Return the [x, y] coordinate for the center point of the cell that contains the specified text.  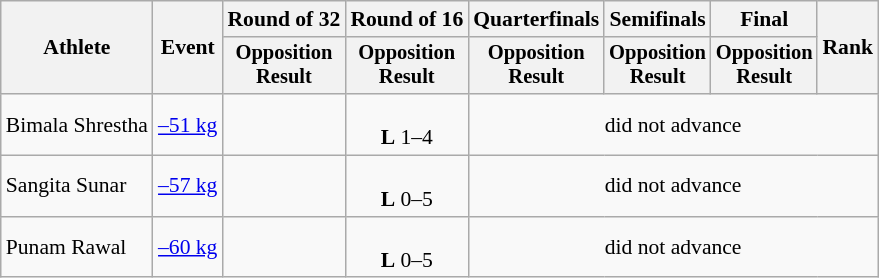
Athlete [77, 48]
–60 kg [188, 248]
Quarterfinals [536, 19]
Punam Rawal [77, 248]
Sangita Sunar [77, 186]
–51 kg [188, 124]
Bimala Shrestha [77, 124]
Round of 16 [406, 19]
L 1–4 [406, 124]
Round of 32 [284, 19]
Rank [848, 48]
Semifinals [658, 19]
Final [764, 19]
Event [188, 48]
–57 kg [188, 186]
